Determine the [x, y] coordinate at the center of the cell enclosing the given text.  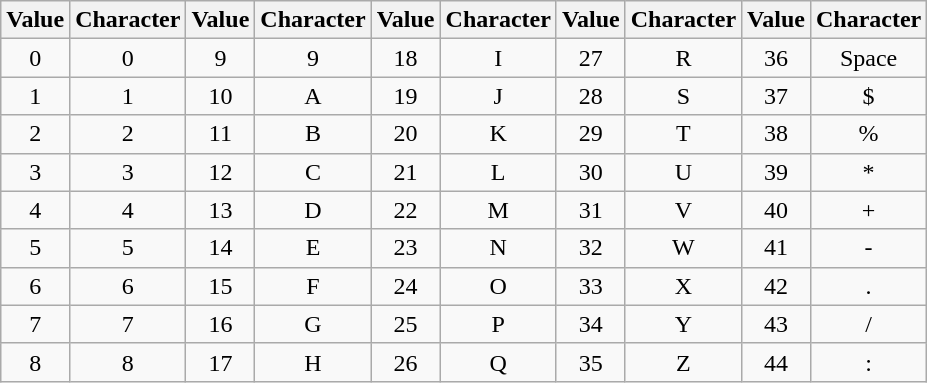
X [683, 286]
: [868, 362]
26 [406, 362]
29 [590, 134]
L [498, 172]
11 [220, 134]
+ [868, 210]
E [313, 248]
25 [406, 324]
19 [406, 96]
P [498, 324]
Z [683, 362]
$ [868, 96]
V [683, 210]
18 [406, 58]
13 [220, 210]
36 [776, 58]
C [313, 172]
A [313, 96]
43 [776, 324]
27 [590, 58]
U [683, 172]
17 [220, 362]
Q [498, 362]
D [313, 210]
J [498, 96]
41 [776, 248]
I [498, 58]
. [868, 286]
38 [776, 134]
24 [406, 286]
37 [776, 96]
10 [220, 96]
K [498, 134]
40 [776, 210]
35 [590, 362]
12 [220, 172]
39 [776, 172]
30 [590, 172]
42 [776, 286]
16 [220, 324]
Y [683, 324]
F [313, 286]
S [683, 96]
O [498, 286]
23 [406, 248]
21 [406, 172]
N [498, 248]
33 [590, 286]
44 [776, 362]
31 [590, 210]
W [683, 248]
B [313, 134]
32 [590, 248]
22 [406, 210]
H [313, 362]
M [498, 210]
15 [220, 286]
14 [220, 248]
* [868, 172]
/ [868, 324]
20 [406, 134]
T [683, 134]
G [313, 324]
- [868, 248]
34 [590, 324]
Space [868, 58]
28 [590, 96]
% [868, 134]
R [683, 58]
